Return the [x, y] coordinate for the center point of the cell that contains the specified text.  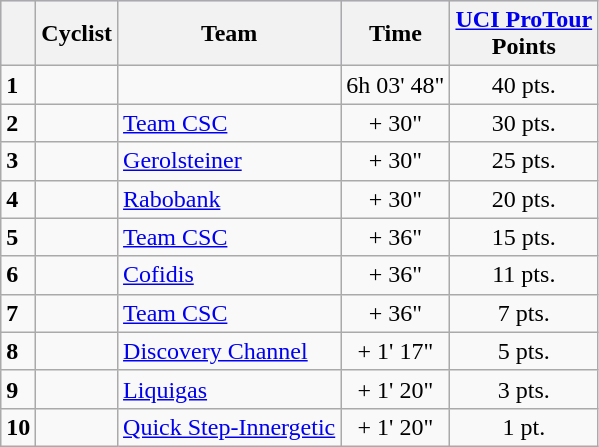
3 pts. [524, 389]
20 pts. [524, 199]
9 [18, 389]
8 [18, 351]
Discovery Channel [230, 351]
Time [396, 34]
5 [18, 237]
5 pts. [524, 351]
3 [18, 161]
2 [18, 123]
40 pts. [524, 85]
11 pts. [524, 275]
UCI ProTourPoints [524, 34]
6 [18, 275]
Team [230, 34]
Quick Step-Innergetic [230, 427]
7 pts. [524, 313]
Cyclist [77, 34]
1 pt. [524, 427]
4 [18, 199]
10 [18, 427]
25 pts. [524, 161]
+ 1' 17" [396, 351]
Rabobank [230, 199]
Gerolsteiner [230, 161]
1 [18, 85]
15 pts. [524, 237]
30 pts. [524, 123]
7 [18, 313]
6h 03' 48" [396, 85]
Liquigas [230, 389]
Cofidis [230, 275]
